Determine the (X, Y) coordinate at the center of the cell enclosing the given text.  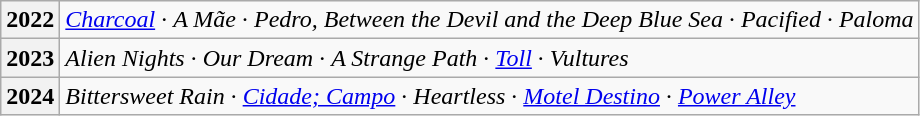
Alien Nights · Our Dream · A Strange Path · Toll · Vultures (490, 58)
Charcoal · A Mãe · Pedro, Between the Devil and the Deep Blue Sea · Pacified · Paloma (490, 20)
2022 (30, 20)
2023 (30, 58)
2024 (30, 96)
Bittersweet Rain · Cidade; Campo · Heartless · Motel Destino · Power Alley (490, 96)
